Detect which cell encompasses the target text, then output its [X, Y] center coordinate. 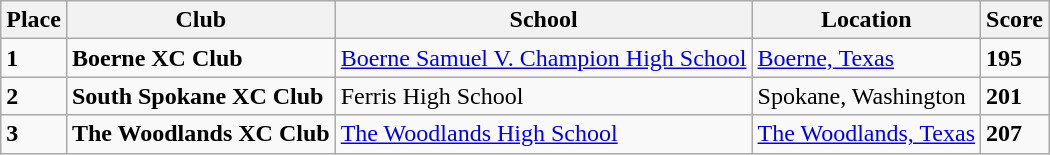
Ferris High School [544, 96]
Place [34, 20]
201 [1015, 96]
The Woodlands XC Club [200, 134]
The Woodlands, Texas [866, 134]
195 [1015, 58]
Spokane, Washington [866, 96]
Boerne Samuel V. Champion High School [544, 58]
School [544, 20]
Location [866, 20]
Boerne, Texas [866, 58]
South Spokane XC Club [200, 96]
207 [1015, 134]
The Woodlands High School [544, 134]
Club [200, 20]
3 [34, 134]
1 [34, 58]
2 [34, 96]
Score [1015, 20]
Boerne XC Club [200, 58]
